Identify which cell holds the provided text, then report its [X, Y] central coordinate. 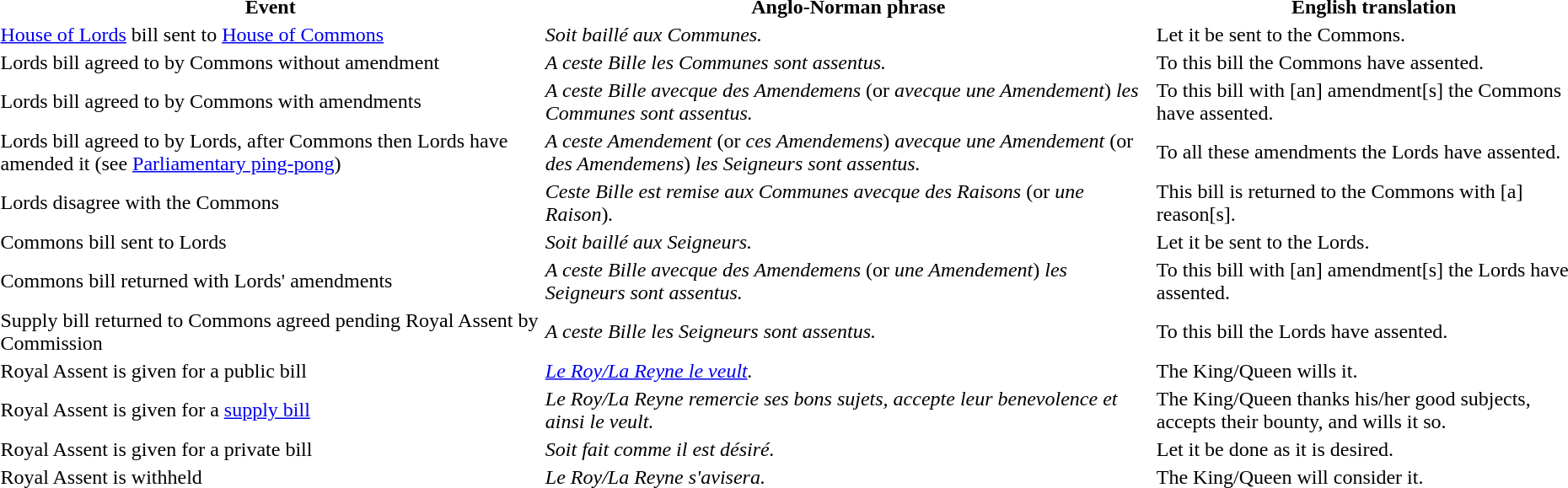
Soit fait comme il est désiré. [848, 449]
Le Roy/La Reyne remercie ses bons sujets, accepte leur benevolence et ainsi le veult. [848, 410]
A ceste Bille les Communes sont assentus. [848, 62]
Soit baillé aux Seigneurs. [848, 242]
A ceste Bille avecque des Amendemens (or une Amendement) les Seigneurs sont assentus. [848, 282]
A ceste Amendement (or ces Amendemens) avecque une Amendement (or des Amendemens) les Seigneurs sont assentus. [848, 152]
Soit baillé aux Communes. [848, 35]
Le Roy/La Reyne le veult. [848, 371]
A ceste Bille les Seigneurs sont assentus. [848, 332]
Ceste Bille est remise aux Communes avecque des Raisons (or une Raison). [848, 202]
A ceste Bille avecque des Amendemens (or avecque une Amendement) les Communes sont assentus. [848, 101]
